For the text-containing cell, return its midpoint in [X, Y] coordinate format. 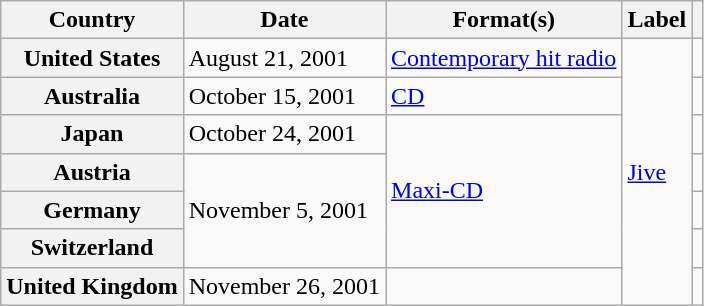
August 21, 2001 [284, 58]
November 26, 2001 [284, 286]
Japan [92, 134]
United States [92, 58]
Format(s) [504, 20]
Germany [92, 210]
Label [657, 20]
November 5, 2001 [284, 210]
Austria [92, 172]
Country [92, 20]
Date [284, 20]
Jive [657, 172]
Switzerland [92, 248]
CD [504, 96]
October 15, 2001 [284, 96]
United Kingdom [92, 286]
Maxi-CD [504, 191]
Australia [92, 96]
Contemporary hit radio [504, 58]
October 24, 2001 [284, 134]
